For the text-containing cell, return its midpoint in [X, Y] coordinate format. 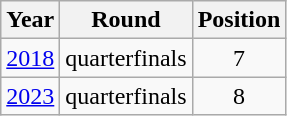
Round [126, 20]
Year [30, 20]
2018 [30, 58]
7 [239, 58]
Position [239, 20]
8 [239, 96]
2023 [30, 96]
